Provide the [X, Y] coordinate of the cell's center where the given text is located.  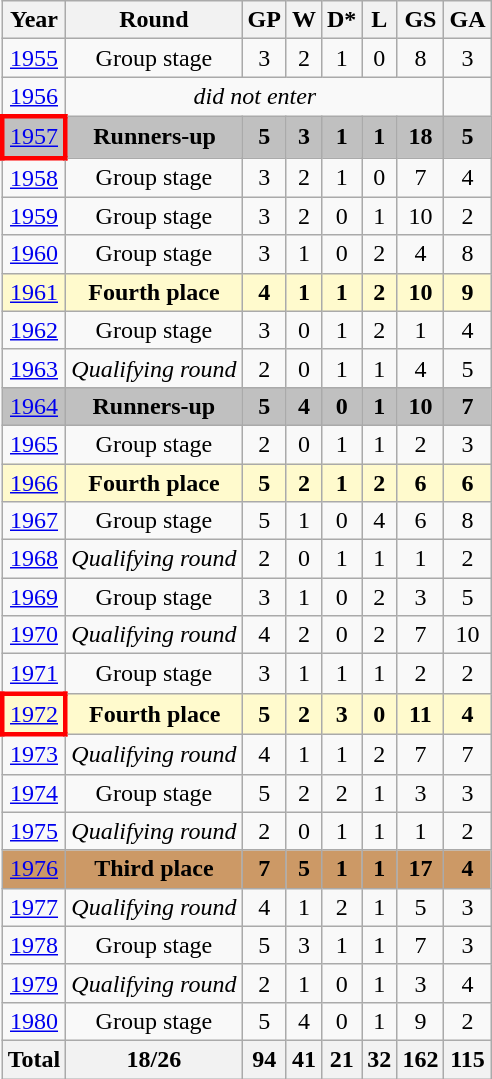
1964 [34, 406]
1963 [34, 368]
1956 [34, 97]
GS [420, 20]
11 [420, 714]
Year [34, 20]
1966 [34, 483]
1959 [34, 216]
1976 [34, 869]
1965 [34, 444]
1977 [34, 907]
1975 [34, 831]
GP [264, 20]
GA [468, 20]
L [380, 20]
1979 [34, 983]
162 [420, 1059]
1960 [34, 254]
1961 [34, 292]
Round [154, 20]
Third place [154, 869]
32 [380, 1059]
1969 [34, 597]
did not enter [255, 97]
1973 [34, 754]
18/26 [154, 1059]
1955 [34, 58]
17 [420, 869]
1972 [34, 714]
1971 [34, 674]
1957 [34, 136]
1974 [34, 793]
Total [34, 1059]
115 [468, 1059]
18 [420, 136]
1962 [34, 330]
1970 [34, 635]
94 [264, 1059]
1967 [34, 521]
1958 [34, 178]
W [304, 20]
1968 [34, 559]
D* [341, 20]
1978 [34, 945]
41 [304, 1059]
1980 [34, 1021]
21 [341, 1059]
